Return [X, Y] of the center of cell containing provided text 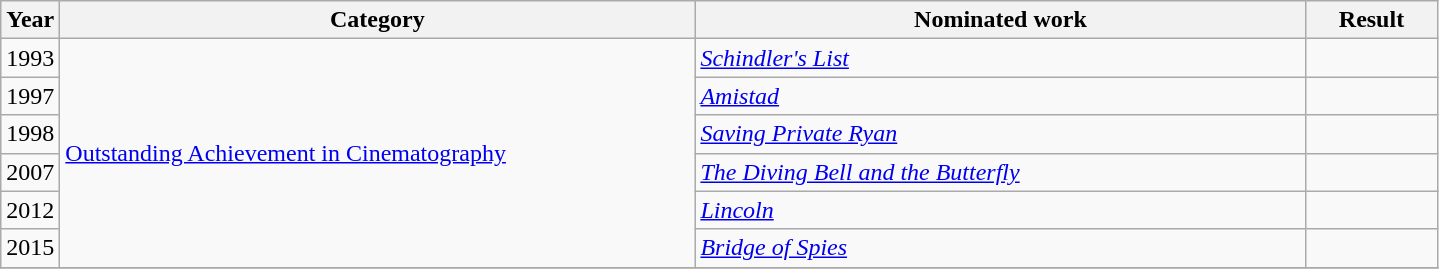
Schindler's List [1000, 58]
Saving Private Ryan [1000, 134]
Result [1372, 20]
Nominated work [1000, 20]
Lincoln [1000, 210]
2015 [30, 248]
Bridge of Spies [1000, 248]
2007 [30, 172]
Amistad [1000, 96]
1993 [30, 58]
Category [378, 20]
Year [30, 20]
2012 [30, 210]
1997 [30, 96]
The Diving Bell and the Butterfly [1000, 172]
Outstanding Achievement in Cinematography [378, 153]
1998 [30, 134]
